Scan for the cell matching the given text and deliver its [x, y] coordinate at center. 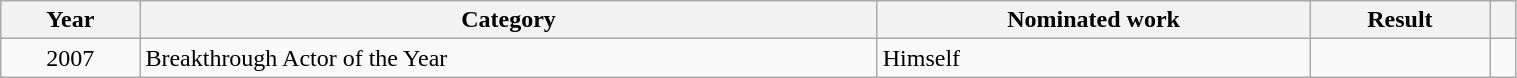
Result [1400, 20]
Year [70, 20]
Himself [1094, 58]
Nominated work [1094, 20]
Breakthrough Actor of the Year [508, 58]
2007 [70, 58]
Category [508, 20]
